For the text-containing cell, return its midpoint in (X, Y) coordinate format. 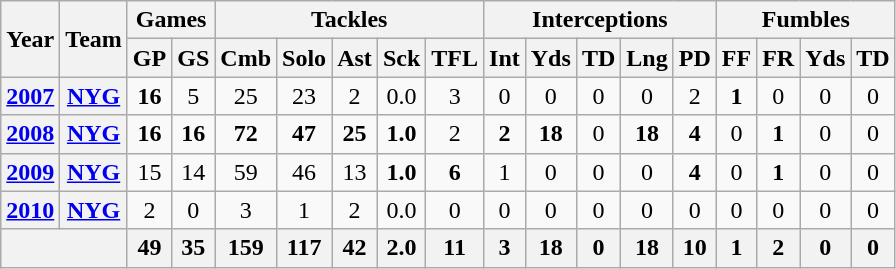
23 (304, 96)
2.0 (401, 248)
Cmb (246, 58)
GP (149, 58)
13 (355, 172)
Int (505, 58)
46 (304, 172)
2008 (30, 134)
Lng (647, 58)
TFL (455, 58)
Team (94, 39)
117 (304, 248)
11 (455, 248)
5 (194, 96)
47 (304, 134)
Year (30, 39)
Solo (304, 58)
2007 (30, 96)
10 (694, 248)
FF (736, 58)
Ast (355, 58)
2009 (30, 172)
FR (778, 58)
59 (246, 172)
42 (355, 248)
2010 (30, 210)
Sck (401, 58)
35 (194, 248)
14 (194, 172)
72 (246, 134)
159 (246, 248)
Games (170, 20)
49 (149, 248)
GS (194, 58)
PD (694, 58)
Interceptions (600, 20)
Fumbles (806, 20)
15 (149, 172)
6 (455, 172)
Tackles (350, 20)
